Pinpoint the cell where the given text exists, returning its (x, y) midpoint coordinate. 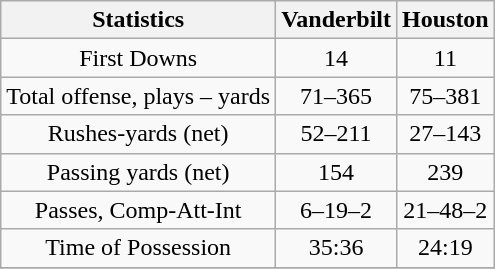
Rushes-yards (net) (138, 134)
71–365 (336, 96)
Total offense, plays – yards (138, 96)
Vanderbilt (336, 20)
52–211 (336, 134)
21–48–2 (445, 210)
239 (445, 172)
Time of Possession (138, 248)
11 (445, 58)
35:36 (336, 248)
6–19–2 (336, 210)
Passing yards (net) (138, 172)
75–381 (445, 96)
Houston (445, 20)
24:19 (445, 248)
Statistics (138, 20)
14 (336, 58)
27–143 (445, 134)
Passes, Comp-Att-Int (138, 210)
First Downs (138, 58)
154 (336, 172)
